Return the (X, Y) coordinate for the center point of the cell that contains the specified text.  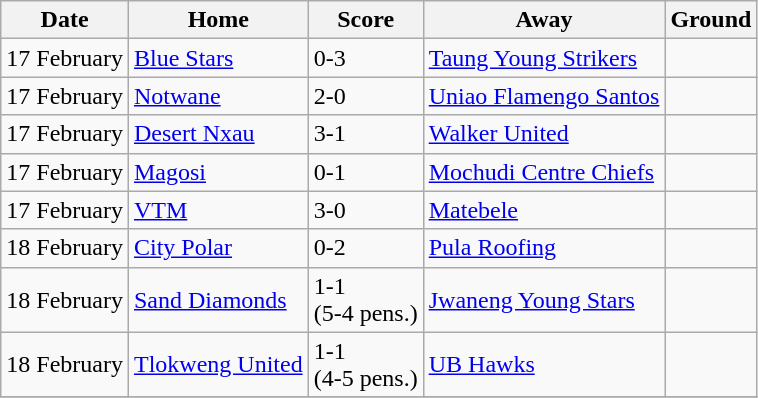
Away (544, 20)
Matebele (544, 210)
2-0 (366, 96)
Magosi (218, 172)
Taung Young Strikers (544, 58)
3-0 (366, 210)
Mochudi Centre Chiefs (544, 172)
Jwaneng Young Stars (544, 300)
Desert Nxau (218, 134)
Date (65, 20)
Ground (711, 20)
Blue Stars (218, 58)
3-1 (366, 134)
1-1(5-4 pens.) (366, 300)
UB Hawks (544, 364)
1-1(4-5 pens.) (366, 364)
Tlokweng United (218, 364)
0-1 (366, 172)
0-2 (366, 248)
Notwane (218, 96)
Home (218, 20)
City Polar (218, 248)
0-3 (366, 58)
Sand Diamonds (218, 300)
Pula Roofing (544, 248)
Score (366, 20)
Uniao Flamengo Santos (544, 96)
VTM (218, 210)
Walker United (544, 134)
